Return the [X, Y] coordinate for the center point of the cell that contains the specified text.  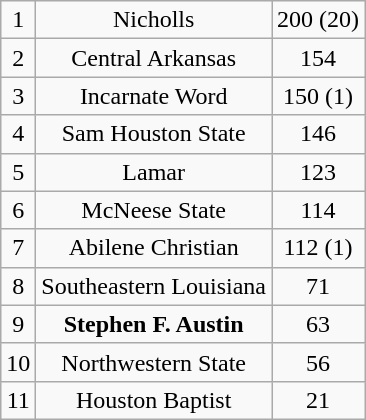
Northwestern State [154, 362]
Stephen F. Austin [154, 324]
Abilene Christian [154, 248]
114 [318, 210]
3 [18, 96]
71 [318, 286]
7 [18, 248]
21 [318, 400]
123 [318, 172]
Nicholls [154, 20]
11 [18, 400]
Central Arkansas [154, 58]
56 [318, 362]
Southeastern Louisiana [154, 286]
63 [318, 324]
146 [318, 134]
154 [318, 58]
4 [18, 134]
9 [18, 324]
Houston Baptist [154, 400]
112 (1) [318, 248]
8 [18, 286]
Incarnate Word [154, 96]
6 [18, 210]
2 [18, 58]
10 [18, 362]
Sam Houston State [154, 134]
Lamar [154, 172]
200 (20) [318, 20]
1 [18, 20]
McNeese State [154, 210]
150 (1) [318, 96]
5 [18, 172]
